Scan for the cell matching the given text and deliver its (X, Y) coordinate at center. 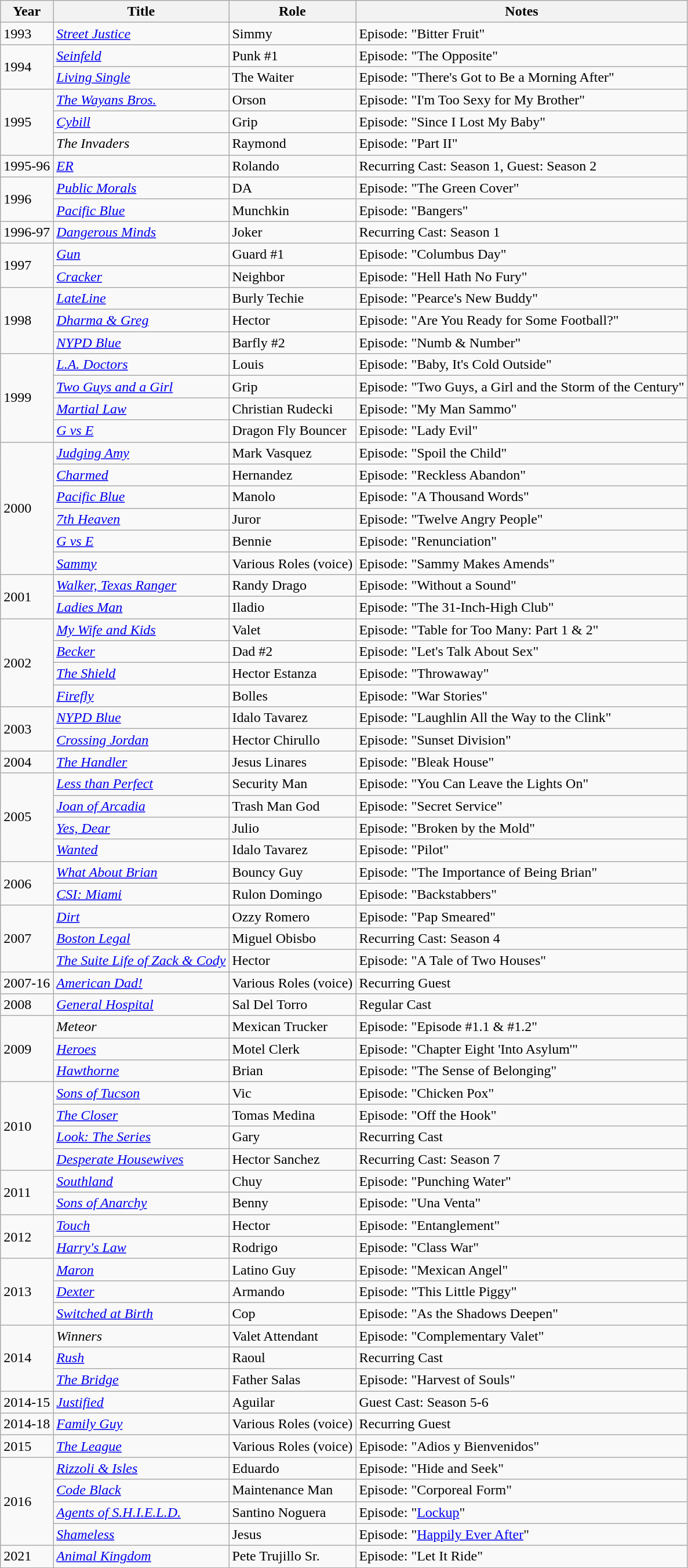
Seinfeld (141, 56)
Episode: "Mexican Angel" (522, 1269)
Raoul (292, 1358)
Recurring Cast: Season 7 (522, 1159)
Dirt (141, 916)
Valet Attendant (292, 1335)
The Handler (141, 762)
Shameless (141, 1534)
CSI: Miami (141, 894)
Gary (292, 1137)
Episode: "My Man Sammo" (522, 409)
Bennie (292, 541)
Hector Estanza (292, 674)
Episode: "Pearce's New Buddy" (522, 299)
Sons of Anarchy (141, 1203)
Jesus Linares (292, 762)
Julio (292, 828)
DA (292, 188)
2007-16 (27, 983)
Hernandez (292, 475)
Episode: "Hide and Seek" (522, 1468)
2021 (27, 1556)
Episode: "Chapter Eight 'Into Asylum'" (522, 1049)
1995 (27, 122)
Cop (292, 1313)
Episode: "Una Venta" (522, 1203)
2016 (27, 1501)
Dragon Fly Bouncer (292, 431)
Episode: "Off the Hook" (522, 1115)
Rolando (292, 166)
Southland (141, 1181)
Jesus (292, 1534)
Episode: "Bleak House" (522, 762)
Episode: "Part II" (522, 144)
Episode: "Columbus Day" (522, 254)
Louis (292, 365)
Episode: "War Stories" (522, 696)
ER (141, 166)
Touch (141, 1225)
Simmy (292, 34)
Episode: "The 31-Inch-High Club" (522, 607)
Dexter (141, 1291)
Episode: "Laughlin All the Way to the Clink" (522, 718)
Rush (141, 1358)
2012 (27, 1236)
Episode: "Let's Talk About Sex" (522, 652)
Bouncy Guy (292, 872)
Animal Kingdom (141, 1556)
Role (292, 12)
Episode: "Without a Sound" (522, 585)
1994 (27, 67)
Episode: "Adios y Bienvenidos" (522, 1446)
Episode: "Entanglement" (522, 1225)
Street Justice (141, 34)
Episode: "Two Guys, a Girl and the Storm of the Century" (522, 387)
Episode: "Numb & Number" (522, 343)
2014 (27, 1358)
Charmed (141, 475)
Pete Trujillo Sr. (292, 1556)
2002 (27, 662)
Episode: "Since I Lost My Baby" (522, 122)
1996-97 (27, 232)
Episode: "Episode #1.1 & #1.2" (522, 1027)
Ladies Man (141, 607)
Bolles (292, 696)
The Waiter (292, 78)
Episode: "Harvest of Souls" (522, 1380)
Punk #1 (292, 56)
Sammy (141, 563)
Vic (292, 1093)
1995-96 (27, 166)
Harry's Law (141, 1247)
1996 (27, 199)
Justified (141, 1402)
Orson (292, 100)
Episode: "Baby, It's Cold Outside" (522, 365)
Episode: "There's Got to Be a Morning After" (522, 78)
Hector Chirullo (292, 740)
Public Morals (141, 188)
Christian Rudecki (292, 409)
Tomas Medina (292, 1115)
2009 (27, 1049)
Episode: "The Sense of Belonging" (522, 1071)
Desperate Housewives (141, 1159)
Episode: "Pilot" (522, 850)
Martial Law (141, 409)
1993 (27, 34)
Wanted (141, 850)
Episode: "The Green Cover" (522, 188)
Episode: "Twelve Angry People" (522, 519)
Maron (141, 1269)
Less than Perfect (141, 784)
2003 (27, 729)
Raymond (292, 144)
1999 (27, 398)
Episode: "Let It Ride" (522, 1556)
Judging Amy (141, 453)
Mexican Trucker (292, 1027)
Munchkin (292, 210)
Aguilar (292, 1402)
Eduardo (292, 1468)
Firefly (141, 696)
The Bridge (141, 1380)
My Wife and Kids (141, 629)
Security Man (292, 784)
Two Guys and a Girl (141, 387)
Trash Man God (292, 806)
Chuy (292, 1181)
Look: The Series (141, 1137)
Yes, Dear (141, 828)
Manolo (292, 497)
Latino Guy (292, 1269)
Maintenance Man (292, 1490)
Episode: "Broken by the Mold" (522, 828)
Miguel Obisbo (292, 938)
Year (27, 12)
Code Black (141, 1490)
Crossing Jordan (141, 740)
The Shield (141, 674)
Rodrigo (292, 1247)
2013 (27, 1291)
Father Salas (292, 1380)
Episode: "Bitter Fruit" (522, 34)
L.A. Doctors (141, 365)
What About Brian (141, 872)
2006 (27, 883)
Episode: "Hell Hath No Fury" (522, 277)
Living Single (141, 78)
2001 (27, 596)
Episode: "The Importance of Being Brian" (522, 872)
Episode: "Backstabbers" (522, 894)
Benny (292, 1203)
2004 (27, 762)
The Suite Life of Zack & Cody (141, 960)
Gun (141, 254)
Family Guy (141, 1424)
Cybill (141, 122)
Meteor (141, 1027)
Episode: "Happily Ever After" (522, 1534)
Episode: "Spoil the Child" (522, 453)
Ozzy Romero (292, 916)
Rulon Domingo (292, 894)
Episode: "Renunciation" (522, 541)
2007 (27, 938)
7th Heaven (141, 519)
2014-18 (27, 1424)
Episode: "A Tale of Two Houses" (522, 960)
Neighbor (292, 277)
Heroes (141, 1049)
2011 (27, 1192)
Dharma & Greg (141, 321)
The Invaders (141, 144)
2010 (27, 1126)
Hector Sanchez (292, 1159)
Dangerous Minds (141, 232)
Regular Cast (522, 1005)
Dad #2 (292, 652)
Episode: "Complementary Valet" (522, 1335)
1998 (27, 321)
Title (141, 12)
Motel Clerk (292, 1049)
Episode: "Lockup" (522, 1512)
Guard #1 (292, 254)
Randy Drago (292, 585)
Episode: "Secret Service" (522, 806)
Guest Cast: Season 5-6 (522, 1402)
LateLine (141, 299)
Episode: "Reckless Abandon" (522, 475)
Santino Noguera (292, 1512)
Episode: "Corporeal Form" (522, 1490)
Episode: "Punching Water" (522, 1181)
Episode: "Table for Too Many: Part 1 & 2" (522, 629)
Brian (292, 1071)
Boston Legal (141, 938)
Notes (522, 12)
Episode: "Throwaway" (522, 674)
Episode: "Class War" (522, 1247)
Barfly #2 (292, 343)
Valet (292, 629)
The League (141, 1446)
2014-15 (27, 1402)
Switched at Birth (141, 1313)
Episode: "A Thousand Words" (522, 497)
1997 (27, 265)
Recurring Cast: Season 4 (522, 938)
Iladio (292, 607)
Hawthorne (141, 1071)
Episode: "As the Shadows Deepen" (522, 1313)
Episode: "This Little Piggy" (522, 1291)
Recurring Cast: Season 1 (522, 232)
Armando (292, 1291)
Episode: "I'm Too Sexy for My Brother" (522, 100)
General Hospital (141, 1005)
Joker (292, 232)
Episode: "Sammy Makes Amends" (522, 563)
2015 (27, 1446)
Juror (292, 519)
Agents of S.H.I.E.L.D. (141, 1512)
Episode: "Bangers" (522, 210)
Joan of Arcadia (141, 806)
The Wayans Bros. (141, 100)
2005 (27, 817)
Sal Del Torro (292, 1005)
Cracker (141, 277)
2008 (27, 1005)
Becker (141, 652)
Episode: "Sunset Division" (522, 740)
Episode: "You Can Leave the Lights On" (522, 784)
The Closer (141, 1115)
Mark Vasquez (292, 453)
Episode: "Pap Smeared" (522, 916)
Rizzoli & Isles (141, 1468)
Episode: "The Opposite" (522, 56)
Walker, Texas Ranger (141, 585)
Episode: "Chicken Pox" (522, 1093)
Episode: "Are You Ready for Some Football?" (522, 321)
Recurring Cast: Season 1, Guest: Season 2 (522, 166)
Burly Techie (292, 299)
Episode: "Lady Evil" (522, 431)
Winners (141, 1335)
Sons of Tucson (141, 1093)
2000 (27, 508)
American Dad! (141, 983)
